From the cell containing the given text, extract its center point as [x, y] coordinate. 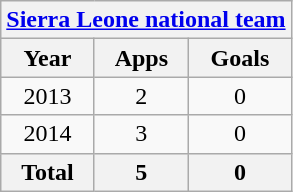
Year [48, 58]
2014 [48, 134]
Apps [142, 58]
2 [142, 96]
2013 [48, 96]
Total [48, 172]
Goals [240, 58]
Sierra Leone national team [146, 20]
5 [142, 172]
3 [142, 134]
